Capture the cell that displays the provided text and extract its (X, Y) central coordinate. 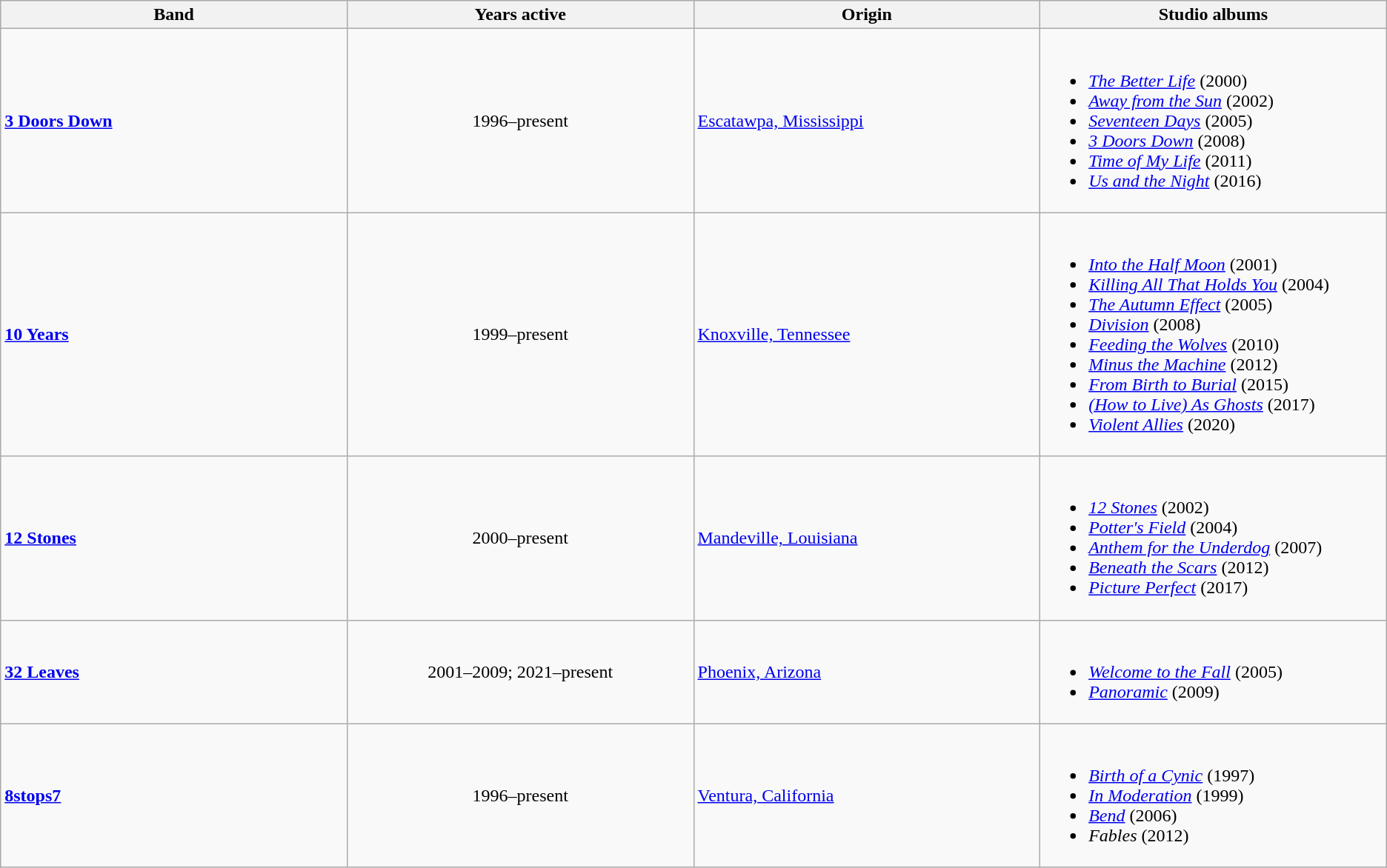
1999–present (520, 335)
Mandeville, Louisiana (867, 538)
Band (174, 15)
Studio albums (1214, 15)
12 Stones (174, 538)
The Better Life (2000)Away from the Sun (2002)Seventeen Days (2005)3 Doors Down (2008)Time of My Life (2011)Us and the Night (2016) (1214, 121)
Phoenix, Arizona (867, 672)
2001–2009; 2021–present (520, 672)
Ventura, California (867, 795)
Origin (867, 15)
32 Leaves (174, 672)
Escatawpa, Mississippi (867, 121)
10 Years (174, 335)
Welcome to the Fall (2005)Panoramic (2009) (1214, 672)
8stops7 (174, 795)
3 Doors Down (174, 121)
Birth of a Cynic (1997)In Moderation (1999)Bend (2006)Fables (2012) (1214, 795)
Knoxville, Tennessee (867, 335)
Years active (520, 15)
12 Stones (2002)Potter's Field (2004)Anthem for the Underdog (2007)Beneath the Scars (2012)Picture Perfect (2017) (1214, 538)
2000–present (520, 538)
